Find where the given text appears and provide that cell's center as (X, Y) coordinate. 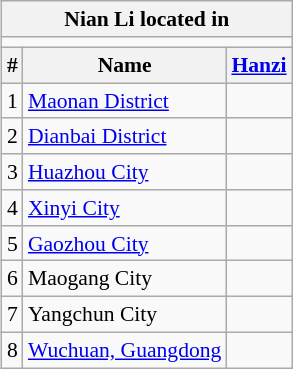
5 (12, 243)
8 (12, 350)
Yangchun City (124, 314)
Xinyi City (124, 208)
Name (124, 65)
3 (12, 172)
# (12, 65)
4 (12, 208)
Maonan District (124, 101)
Huazhou City (124, 172)
2 (12, 136)
Dianbai District (124, 136)
Gaozhou City (124, 243)
Maogang City (124, 279)
1 (12, 101)
6 (12, 279)
Hanzi (258, 65)
Nian Li located in (147, 19)
7 (12, 314)
Wuchuan, Guangdong (124, 350)
